Determine the (X, Y) coordinate at the center of the cell enclosing the given text.  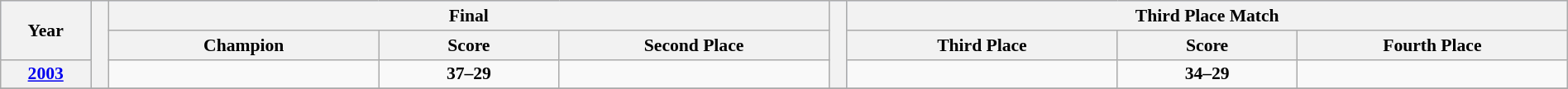
Fourth Place (1432, 45)
Third Place (982, 45)
2003 (46, 74)
Final (468, 16)
34–29 (1207, 74)
Champion (243, 45)
Year (46, 30)
Third Place Match (1207, 16)
Second Place (695, 45)
37–29 (469, 74)
